Determine the (X, Y) coordinate at the center of the cell enclosing the given text.  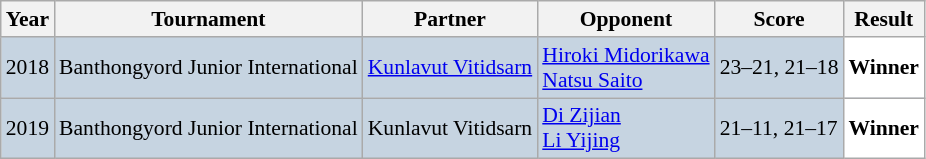
Tournament (208, 19)
Hiroki Midorikawa Natsu Saito (626, 68)
Opponent (626, 19)
Partner (450, 19)
Score (780, 19)
Result (884, 19)
23–21, 21–18 (780, 68)
Di Zijian Li Yijing (626, 128)
21–11, 21–17 (780, 128)
2018 (28, 68)
2019 (28, 128)
Year (28, 19)
